Find where the given text appears and provide that cell's center as (X, Y) coordinate. 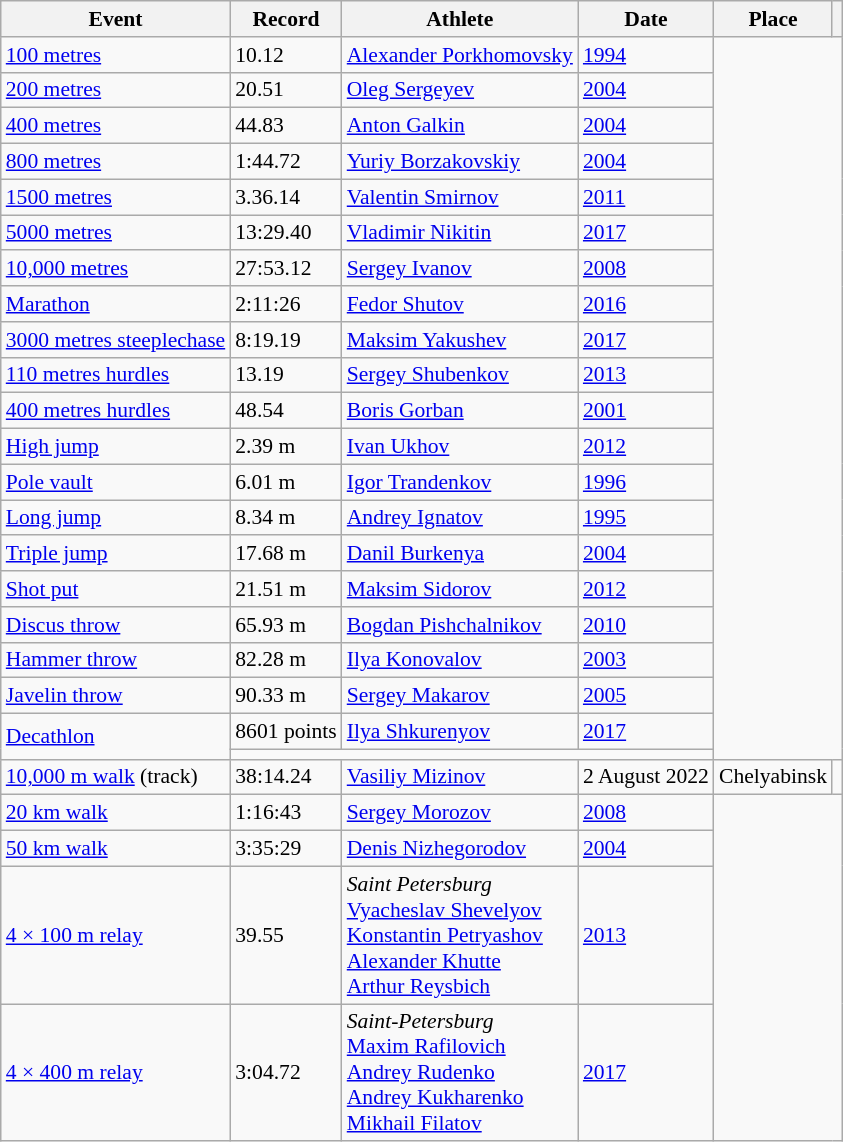
Alexander Porkhomovsky (460, 55)
2003 (646, 660)
39.55 (286, 935)
Decathlon (116, 737)
Sergey Makarov (460, 696)
Andrey Ignatov (460, 518)
20.51 (286, 90)
4 × 100 m relay (116, 935)
8.34 m (286, 518)
10,000 m walk (track) (116, 777)
Record (286, 19)
44.83 (286, 126)
13:29.40 (286, 233)
Sergey Morozov (460, 813)
Triple jump (116, 554)
400 metres (116, 126)
Denis Nizhegorodov (460, 849)
Saint PetersburgVyacheslav ShevelyovKonstantin PetryashovAlexander KhutteArthur Reysbich (460, 935)
100 metres (116, 55)
3:04.72 (286, 1073)
Maksim Sidorov (460, 589)
Saint-PetersburgMaxim RafilovichAndrey RudenkoAndrey KukharenkoMikhail Filatov (460, 1073)
90.33 m (286, 696)
1995 (646, 518)
1:16:43 (286, 813)
Danil Burkenya (460, 554)
Discus throw (116, 625)
2 August 2022 (646, 777)
20 km walk (116, 813)
50 km walk (116, 849)
Boris Gorban (460, 411)
1500 metres (116, 197)
5000 metres (116, 233)
3:35:29 (286, 849)
2001 (646, 411)
Bogdan Pishchalnikov (460, 625)
Valentin Smirnov (460, 197)
27:53.12 (286, 269)
110 metres hurdles (116, 375)
2016 (646, 304)
2.39 m (286, 447)
Pole vault (116, 482)
Event (116, 19)
48.54 (286, 411)
2010 (646, 625)
2005 (646, 696)
Date (646, 19)
Sergey Shubenkov (460, 375)
10.12 (286, 55)
Vladimir Nikitin (460, 233)
Fedor Shutov (460, 304)
High jump (116, 447)
65.93 m (286, 625)
800 metres (116, 162)
Vasiliy Mizinov (460, 777)
10,000 metres (116, 269)
1:44.72 (286, 162)
Ivan Ukhov (460, 447)
200 metres (116, 90)
2011 (646, 197)
2:11:26 (286, 304)
1994 (646, 55)
Hammer throw (116, 660)
38:14.24 (286, 777)
6.01 m (286, 482)
21.51 m (286, 589)
4 × 400 m relay (116, 1073)
Long jump (116, 518)
8601 points (286, 732)
Ilya Konovalov (460, 660)
3000 metres steeplechase (116, 340)
Sergey Ivanov (460, 269)
8:19.19 (286, 340)
Maksim Yakushev (460, 340)
17.68 m (286, 554)
Anton Galkin (460, 126)
1996 (646, 482)
Igor Trandenkov (460, 482)
Oleg Sergeyev (460, 90)
Athlete (460, 19)
Javelin throw (116, 696)
Place (773, 19)
82.28 m (286, 660)
Yuriy Borzakovskiy (460, 162)
13.19 (286, 375)
3.36.14 (286, 197)
Ilya Shkurenyov (460, 732)
Chelyabinsk (773, 777)
Shot put (116, 589)
400 metres hurdles (116, 411)
Marathon (116, 304)
